Detect which cell encompasses the target text, then output its [x, y] center coordinate. 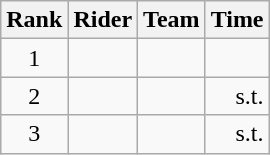
Rank [34, 20]
Team [172, 20]
1 [34, 58]
2 [34, 96]
Time [237, 20]
3 [34, 134]
Rider [103, 20]
